Determine the (x, y) coordinate at the center of the cell enclosing the given text.  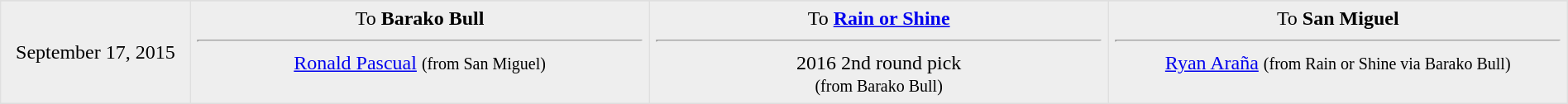
To Barako BullRonald Pascual (from San Miguel) (420, 52)
To Rain or Shine2016 2nd round pick(from Barako Bull) (878, 52)
To San MiguelRyan Araña (from Rain or Shine via Barako Bull) (1338, 52)
September 17, 2015 (96, 52)
